Pinpoint the cell where the given text exists, returning its [x, y] midpoint coordinate. 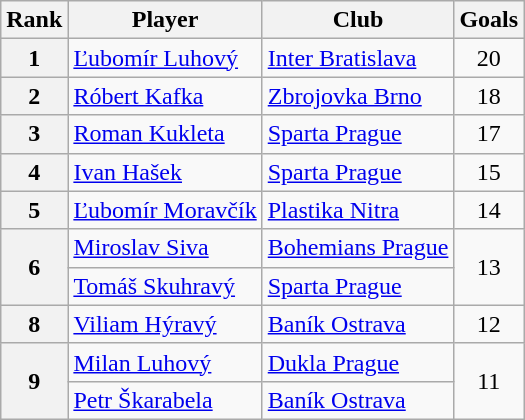
Dukla Prague [358, 362]
Goals [489, 20]
Viliam Hýravý [165, 324]
11 [489, 381]
Ľubomír Moravčík [165, 210]
Inter Bratislava [358, 58]
Roman Kukleta [165, 134]
14 [489, 210]
Tomáš Skuhravý [165, 286]
15 [489, 172]
Club [358, 20]
8 [34, 324]
Petr Škarabela [165, 400]
Bohemians Prague [358, 248]
Milan Luhový [165, 362]
13 [489, 267]
1 [34, 58]
2 [34, 96]
Ivan Hašek [165, 172]
3 [34, 134]
18 [489, 96]
Miroslav Siva [165, 248]
20 [489, 58]
Zbrojovka Brno [358, 96]
5 [34, 210]
17 [489, 134]
4 [34, 172]
9 [34, 381]
Plastika Nitra [358, 210]
6 [34, 267]
Ľubomír Luhový [165, 58]
Róbert Kafka [165, 96]
Rank [34, 20]
Player [165, 20]
12 [489, 324]
